Detect which cell encompasses the target text, then output its [X, Y] center coordinate. 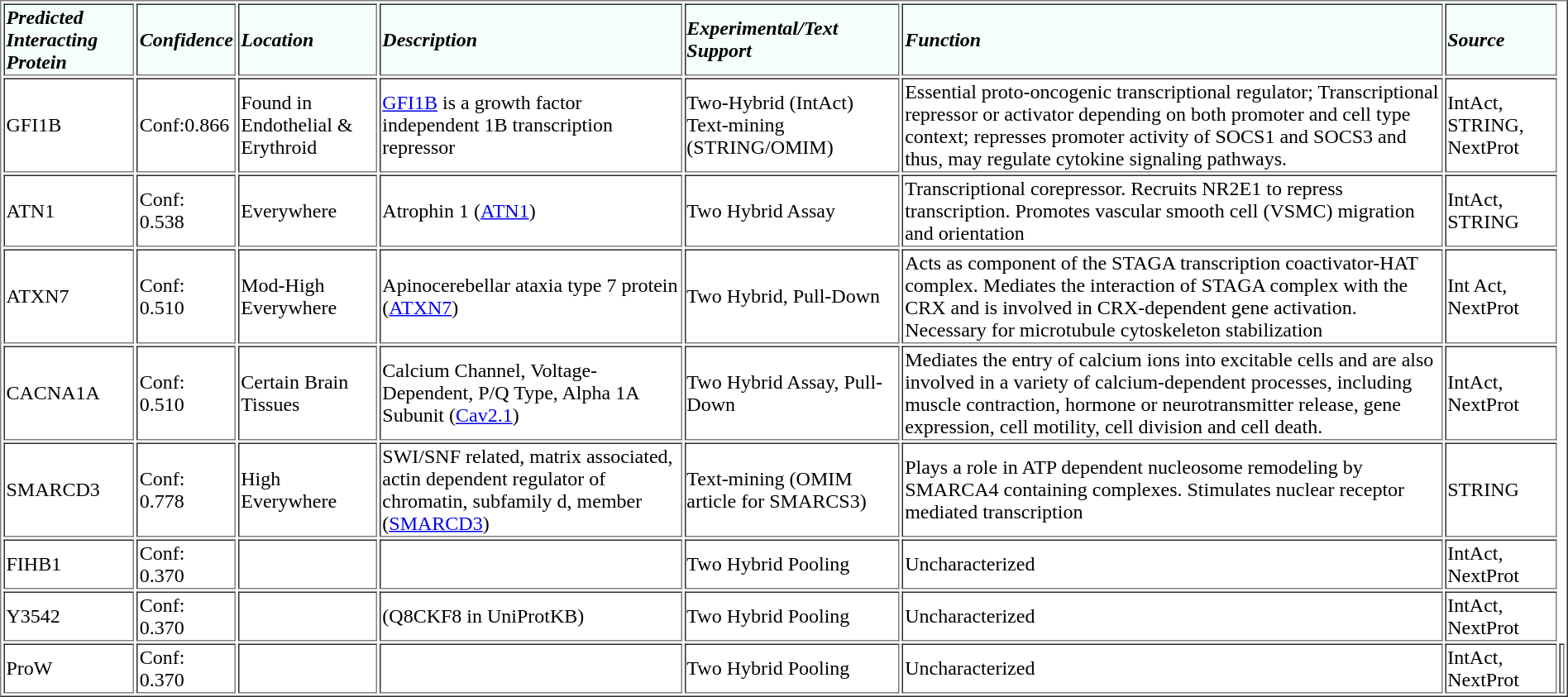
Everywhere [308, 212]
Conf: 0.538 [187, 212]
CACNA1A [69, 393]
Description [531, 40]
Certain Brain Tissues [308, 393]
STRING [1500, 490]
Plays a role in ATP dependent nucleosome remodeling by SMARCA4 containing complexes. Stimulates nuclear receptor mediated transcription [1173, 490]
GFI1B is a growth factor independent 1B transcription repressor [531, 125]
High Everywhere [308, 490]
SMARCD3 [69, 490]
Atrophin 1 (ATN1) [531, 212]
Apinocerebellar ataxia type 7 protein (ATXN7) [531, 297]
Two Hybrid, Pull-Down [792, 297]
Two Hybrid Assay, Pull-Down [792, 393]
IntAct, STRING, NextProt [1500, 125]
Conf:0.866 [187, 125]
ATXN7 [69, 297]
Experimental/Text Support [792, 40]
Mod-High Everywhere [308, 297]
Function [1173, 40]
Source [1500, 40]
Y3542 [69, 617]
Predicted Interacting Protein [69, 40]
Conf: 0.778 [187, 490]
Two Hybrid Assay [792, 212]
Transcriptional corepressor. Recruits NR2E1 to repress transcription. Promotes vascular smooth cell (VSMC) migration and orientation [1173, 212]
IntAct, STRING [1500, 212]
Text-mining (OMIM article for SMARCS3) [792, 490]
Confidence [187, 40]
SWI/SNF related, matrix associated, actin dependent regulator of chromatin, subfamily d, member (SMARCD3) [531, 490]
Location [308, 40]
(Q8CKF8 in UniProtKB) [531, 617]
Calcium Channel, Voltage-Dependent, P/Q Type, Alpha 1A Subunit (Cav2.1) [531, 393]
ProW [69, 668]
ATN1 [69, 212]
Two-Hybrid (IntAct) Text-mining (STRING/OMIM) [792, 125]
Found in Endothelial & Erythroid [308, 125]
GFI1B [69, 125]
FIHB1 [69, 564]
Int Act, NextProt [1500, 297]
